Find where the given text appears and provide that cell's center as (x, y) coordinate. 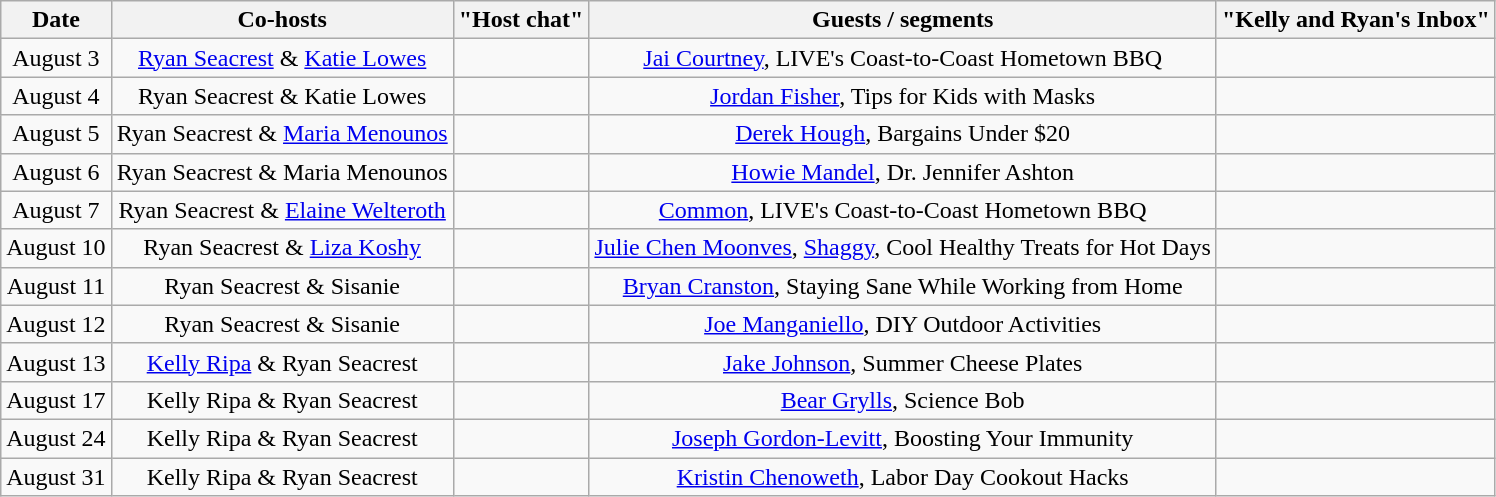
August 24 (56, 438)
Joe Manganiello, DIY Outdoor Activities (902, 324)
August 31 (56, 477)
August 6 (56, 172)
Kristin Chenoweth, Labor Day Cookout Hacks (902, 477)
"Kelly and Ryan's Inbox" (1356, 20)
Julie Chen Moonves, Shaggy, Cool Healthy Treats for Hot Days (902, 248)
Jai Courtney, LIVE's Coast-to-Coast Hometown BBQ (902, 58)
August 10 (56, 248)
Co-hosts (282, 20)
August 3 (56, 58)
August 11 (56, 286)
Date (56, 20)
August 12 (56, 324)
August 5 (56, 134)
August 13 (56, 362)
Derek Hough, Bargains Under $20 (902, 134)
Ryan Seacrest & Elaine Welteroth (282, 210)
"Host chat" (521, 20)
Jake Johnson, Summer Cheese Plates (902, 362)
Guests / segments (902, 20)
Howie Mandel, Dr. Jennifer Ashton (902, 172)
Bryan Cranston, Staying Sane While Working from Home (902, 286)
Jordan Fisher, Tips for Kids with Masks (902, 96)
Ryan Seacrest & Liza Koshy (282, 248)
Common, LIVE's Coast-to-Coast Hometown BBQ (902, 210)
Joseph Gordon-Levitt, Boosting Your Immunity (902, 438)
August 7 (56, 210)
August 4 (56, 96)
Bear Grylls, Science Bob (902, 400)
August 17 (56, 400)
